Pinpoint the cell where the given text exists, returning its (X, Y) midpoint coordinate. 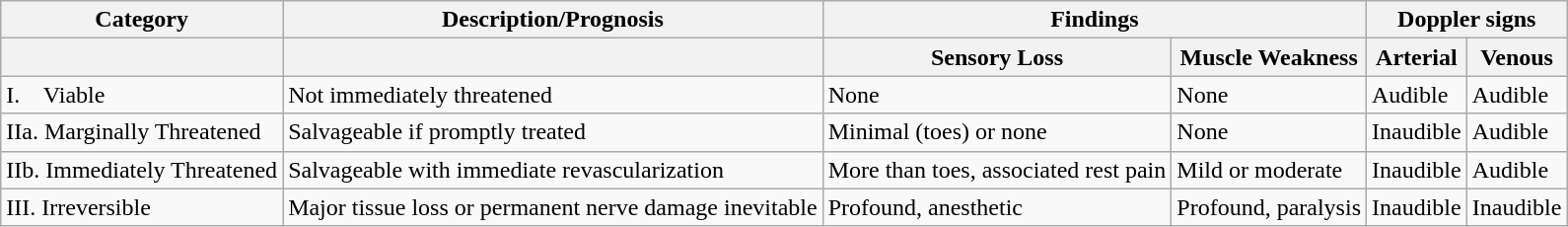
Venous (1517, 57)
Major tissue loss or permanent nerve damage inevitable (553, 207)
Profound, paralysis (1269, 207)
Salvageable if promptly treated (553, 132)
Sensory Loss (997, 57)
Minimal (toes) or none (997, 132)
Not immediately threatened (553, 95)
Salvageable with immediate revascularization (553, 170)
III. Irreversible (142, 207)
IIb. Immediately Threatened (142, 170)
Category (142, 20)
Arterial (1417, 57)
I. Viable (142, 95)
Findings (1095, 20)
More than toes, associated rest pain (997, 170)
IIa. Marginally Threatened (142, 132)
Muscle Weakness (1269, 57)
Doppler signs (1467, 20)
Description/Prognosis (553, 20)
Mild or moderate (1269, 170)
Profound, anesthetic (997, 207)
